Scan for the cell matching the given text and deliver its (x, y) coordinate at center. 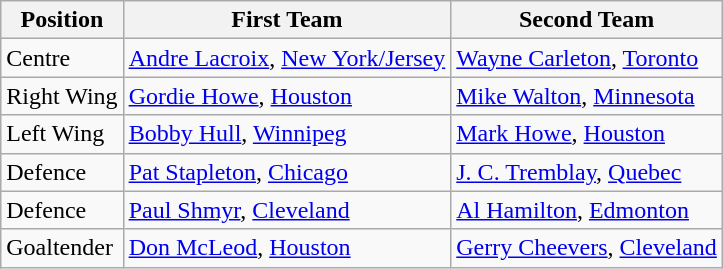
Al Hamilton, Edmonton (587, 210)
Left Wing (62, 134)
J. C. Tremblay, Quebec (587, 172)
First Team (287, 20)
Gordie Howe, Houston (287, 96)
Centre (62, 58)
Mark Howe, Houston (587, 134)
Bobby Hull, Winnipeg (287, 134)
Wayne Carleton, Toronto (587, 58)
Andre Lacroix, New York/Jersey (287, 58)
Mike Walton, Minnesota (587, 96)
Gerry Cheevers, Cleveland (587, 248)
Second Team (587, 20)
Don McLeod, Houston (287, 248)
Pat Stapleton, Chicago (287, 172)
Goaltender (62, 248)
Right Wing (62, 96)
Position (62, 20)
Paul Shmyr, Cleveland (287, 210)
